Return (X, Y) of the center of cell containing provided text 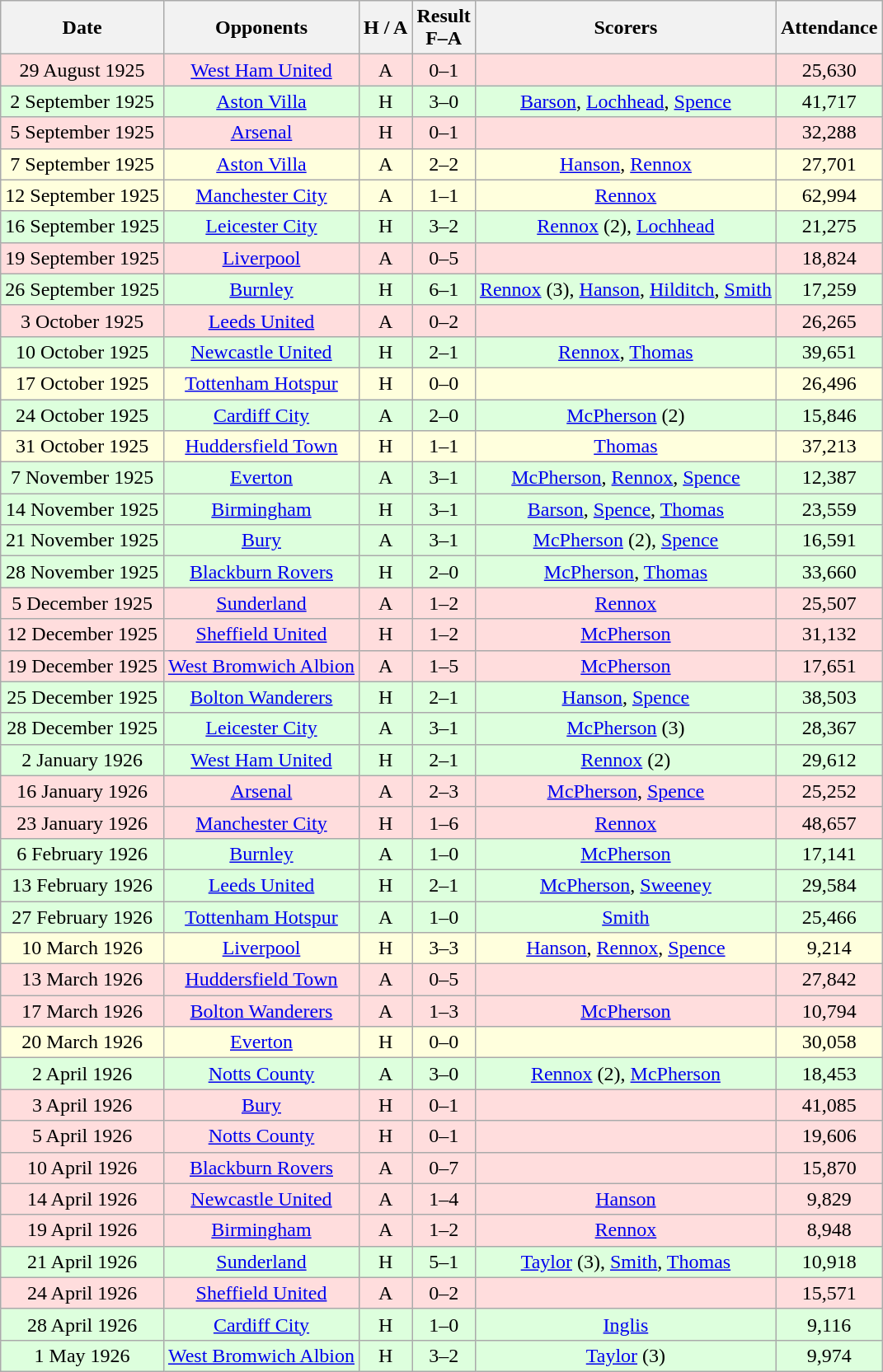
2–2 (444, 164)
21 November 1925 (82, 541)
27 February 1926 (82, 917)
10,794 (829, 1011)
3 October 1925 (82, 321)
48,657 (829, 822)
25,507 (829, 603)
41,085 (829, 1105)
McPherson, Thomas (625, 572)
19,606 (829, 1136)
29,584 (829, 885)
3 April 1926 (82, 1105)
5 September 1925 (82, 133)
25 December 1925 (82, 697)
31 October 1925 (82, 447)
24 October 1925 (82, 414)
Taylor (3), Smith, Thomas (625, 1262)
18,824 (829, 258)
21 April 1926 (82, 1262)
McPherson, Spence (625, 791)
16 January 1926 (82, 791)
10,918 (829, 1262)
17,259 (829, 289)
5–1 (444, 1262)
25,252 (829, 791)
1–5 (444, 666)
9,214 (829, 948)
Inglis (625, 1324)
H / A (386, 28)
McPherson, Sweeney (625, 885)
15,571 (829, 1293)
6 February 1926 (82, 854)
31,132 (829, 634)
8,948 (829, 1230)
1 May 1926 (82, 1356)
10 April 1926 (82, 1168)
21,275 (829, 227)
Hanson, Rennox, Spence (625, 948)
28 April 1926 (82, 1324)
16,591 (829, 541)
14 April 1926 (82, 1199)
16 September 1925 (82, 227)
38,503 (829, 697)
Hanson, Spence (625, 697)
23 January 1926 (82, 822)
41,717 (829, 101)
10 March 1926 (82, 948)
13 March 1926 (82, 980)
Barson, Lochhead, Spence (625, 101)
7 September 1925 (82, 164)
Taylor (3) (625, 1356)
Rennox, Thomas (625, 352)
10 October 1925 (82, 352)
18,453 (829, 1074)
2 April 1926 (82, 1074)
27,701 (829, 164)
McPherson (2), Spence (625, 541)
3–3 (444, 948)
19 December 1925 (82, 666)
Date (82, 28)
6–1 (444, 289)
28 November 1925 (82, 572)
12 December 1925 (82, 634)
29 August 1925 (82, 70)
13 February 1926 (82, 885)
Hanson (625, 1199)
25,466 (829, 917)
26 September 1925 (82, 289)
26,265 (829, 321)
Hanson, Rennox (625, 164)
27,842 (829, 980)
1–6 (444, 822)
Rennox (3), Hanson, Hilditch, Smith (625, 289)
17 March 1926 (82, 1011)
37,213 (829, 447)
15,846 (829, 414)
28,367 (829, 728)
24 April 1926 (82, 1293)
12,387 (829, 478)
14 November 1925 (82, 509)
Attendance (829, 28)
Rennox (2), McPherson (625, 1074)
32,288 (829, 133)
19 September 1925 (82, 258)
McPherson (3) (625, 728)
1–4 (444, 1199)
9,974 (829, 1356)
9,829 (829, 1199)
9,116 (829, 1324)
0–7 (444, 1168)
5 April 1926 (82, 1136)
Scorers (625, 28)
Barson, Spence, Thomas (625, 509)
39,651 (829, 352)
ResultF–A (444, 28)
Opponents (261, 28)
Rennox (2), Lochhead (625, 227)
McPherson (2) (625, 414)
15,870 (829, 1168)
17,651 (829, 666)
Smith (625, 917)
12 September 1925 (82, 195)
23,559 (829, 509)
17,141 (829, 854)
30,058 (829, 1042)
33,660 (829, 572)
17 October 1925 (82, 383)
2 January 1926 (82, 760)
2 September 1925 (82, 101)
Thomas (625, 447)
29,612 (829, 760)
62,994 (829, 195)
McPherson, Rennox, Spence (625, 478)
20 March 1926 (82, 1042)
25,630 (829, 70)
2–3 (444, 791)
Rennox (2) (625, 760)
26,496 (829, 383)
19 April 1926 (82, 1230)
5 December 1925 (82, 603)
1–3 (444, 1011)
28 December 1925 (82, 728)
7 November 1925 (82, 478)
